Detect which cell encompasses the target text, then output its [X, Y] center coordinate. 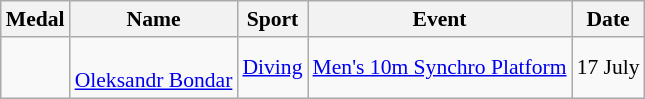
Date [608, 19]
17 July [608, 68]
Men's 10m Synchro Platform [440, 68]
Event [440, 19]
Oleksandr Bondar [154, 68]
Name [154, 19]
Medal [36, 19]
Diving [272, 68]
Sport [272, 19]
